Capture the cell that displays the provided text and extract its [X, Y] central coordinate. 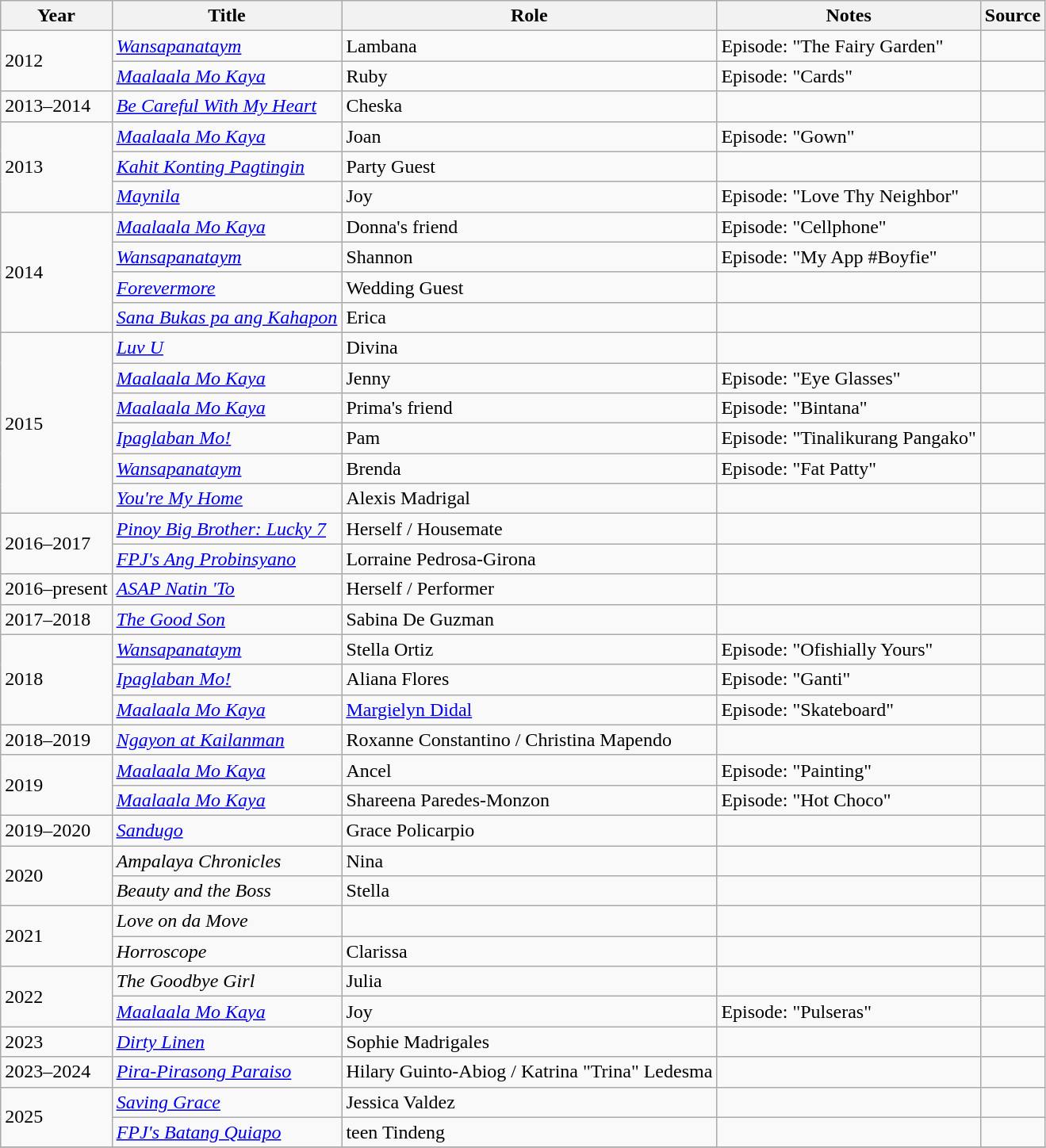
Brenda [530, 469]
Hilary Guinto-Abiog / Katrina "Trina" Ledesma [530, 1072]
The Good Son [227, 619]
You're My Home [227, 499]
2019 [56, 785]
Roxanne Constantino / Christina Mapendo [530, 740]
Clarissa [530, 951]
Episode: "Painting" [849, 770]
Episode: "Ganti" [849, 679]
Nina [530, 860]
Love on da Move [227, 921]
Aliana Flores [530, 679]
2023–2024 [56, 1072]
2017–2018 [56, 619]
2012 [56, 61]
Episode: "Hot Choco" [849, 800]
Party Guest [530, 166]
2025 [56, 1117]
Ampalaya Chronicles [227, 860]
Saving Grace [227, 1102]
Episode: "Skateboard" [849, 710]
Ruby [530, 76]
2016–present [56, 589]
Notes [849, 16]
Year [56, 16]
2018–2019 [56, 740]
2013 [56, 166]
The Goodbye Girl [227, 982]
Kahit Konting Pagtingin [227, 166]
Episode: "Ofishially Yours" [849, 649]
Forevermore [227, 287]
Sophie Madrigales [530, 1042]
2019–2020 [56, 830]
Luv U [227, 347]
Shareena Paredes-Monzon [530, 800]
Stella [530, 891]
2023 [56, 1042]
Shannon [530, 257]
FPJ's Batang Quiapo [227, 1132]
Pinoy Big Brother: Lucky 7 [227, 529]
Episode: "Tinalikurang Pangako" [849, 438]
Jenny [530, 378]
2014 [56, 272]
Episode: "My App #Boyfie" [849, 257]
Lorraine Pedrosa-Girona [530, 559]
Lambana [530, 46]
Herself / Performer [530, 589]
Horroscope [227, 951]
Donna's friend [530, 227]
Beauty and the Boss [227, 891]
2018 [56, 679]
Dirty Linen [227, 1042]
Episode: "Love Thy Neighbor" [849, 197]
Source [1012, 16]
Prima's friend [530, 408]
Episode: "Eye Glasses" [849, 378]
Episode: "Bintana" [849, 408]
Herself / Housemate [530, 529]
2016–2017 [56, 544]
teen Tindeng [530, 1132]
Be Careful With My Heart [227, 106]
Sabina De Guzman [530, 619]
Sandugo [227, 830]
FPJ's Ang Probinsyano [227, 559]
Stella Ortiz [530, 649]
Role [530, 16]
Julia [530, 982]
Episode: "Pulseras" [849, 1012]
2020 [56, 875]
Jessica Valdez [530, 1102]
Margielyn Didal [530, 710]
Episode: "The Fairy Garden" [849, 46]
Erica [530, 317]
Joan [530, 136]
ASAP Natin 'To [227, 589]
Alexis Madrigal [530, 499]
Maynila [227, 197]
Ngayon at Kailanman [227, 740]
Episode: "Cards" [849, 76]
2022 [56, 997]
Pam [530, 438]
Cheska [530, 106]
Pira-Pirasong Paraiso [227, 1072]
Grace Policarpio [530, 830]
Wedding Guest [530, 287]
Sana Bukas pa ang Kahapon [227, 317]
2015 [56, 423]
Episode: "Cellphone" [849, 227]
2013–2014 [56, 106]
Title [227, 16]
Ancel [530, 770]
2021 [56, 936]
Divina [530, 347]
Episode: "Gown" [849, 136]
Episode: "Fat Patty" [849, 469]
